Find where the given text appears and provide that cell's center as [x, y] coordinate. 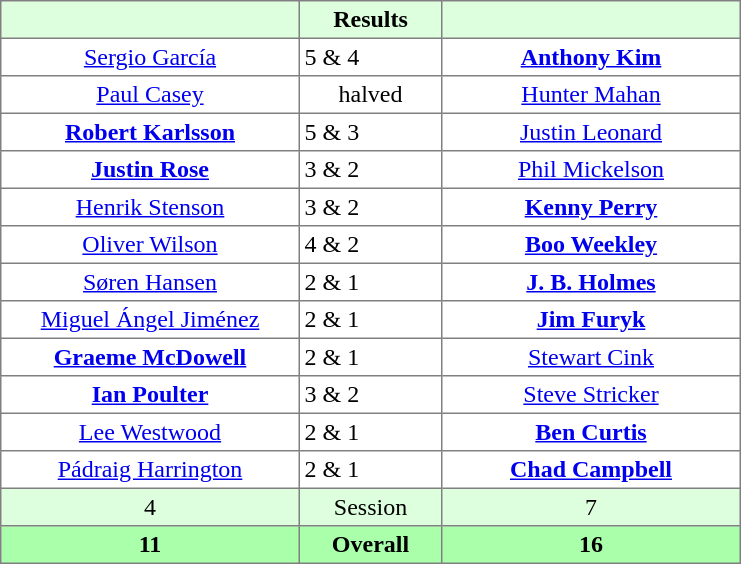
Miguel Ángel Jiménez [150, 320]
Paul Casey [150, 95]
Graeme McDowell [150, 357]
Jim Furyk [591, 320]
Justin Rose [150, 170]
Ben Curtis [591, 432]
7 [591, 507]
Results [370, 20]
Sergio García [150, 57]
Phil Mickelson [591, 170]
4 [150, 507]
11 [150, 545]
Kenny Perry [591, 207]
Justin Leonard [591, 132]
Chad Campbell [591, 470]
Boo Weekley [591, 245]
Stewart Cink [591, 357]
5 & 3 [370, 132]
5 & 4 [370, 57]
Ian Poulter [150, 395]
Session [370, 507]
4 & 2 [370, 245]
J. B. Holmes [591, 282]
Anthony Kim [591, 57]
Søren Hansen [150, 282]
Pádraig Harrington [150, 470]
Hunter Mahan [591, 95]
Robert Karlsson [150, 132]
Steve Stricker [591, 395]
Lee Westwood [150, 432]
halved [370, 95]
Oliver Wilson [150, 245]
Overall [370, 545]
16 [591, 545]
Henrik Stenson [150, 207]
